Capture the cell that displays the provided text and extract its (x, y) central coordinate. 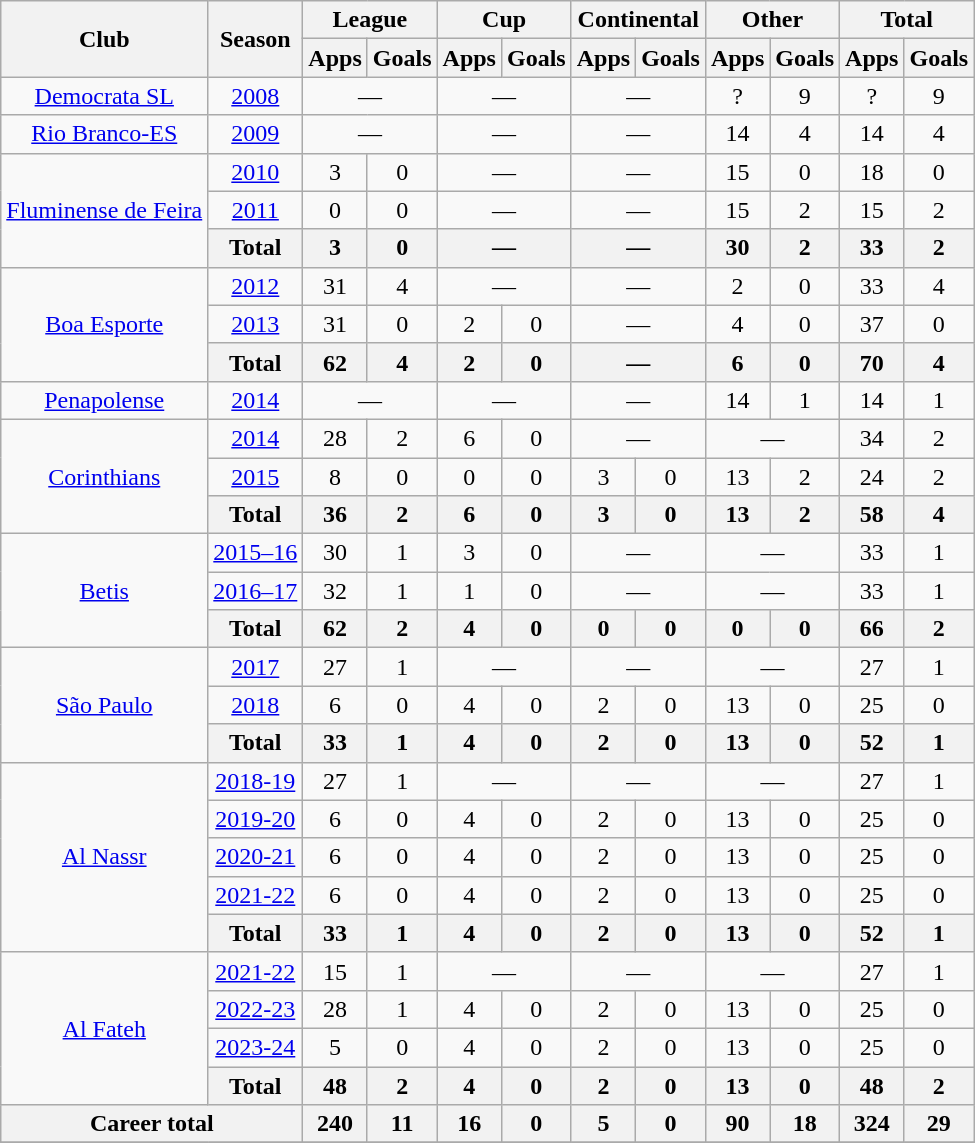
2012 (256, 286)
2010 (256, 172)
32 (335, 591)
34 (872, 438)
66 (872, 629)
8 (335, 477)
2022-23 (256, 1009)
Al Nassr (104, 857)
Season (256, 39)
Career total (152, 1124)
League (370, 20)
Betis (104, 591)
16 (469, 1124)
58 (872, 515)
11 (402, 1124)
37 (872, 324)
70 (872, 362)
2019-20 (256, 819)
2015–16 (256, 553)
2020-21 (256, 857)
2015 (256, 477)
Al Fateh (104, 1028)
2016–17 (256, 591)
Club (104, 39)
2018-19 (256, 781)
324 (872, 1124)
29 (939, 1124)
Cup (504, 20)
Boa Esporte (104, 324)
Democrata SL (104, 96)
Rio Branco-ES (104, 134)
Corinthians (104, 476)
2008 (256, 96)
2011 (256, 210)
24 (872, 477)
36 (335, 515)
Other (772, 20)
Continental (638, 20)
2009 (256, 134)
2018 (256, 705)
Penapolense (104, 400)
2017 (256, 667)
2013 (256, 324)
São Paulo (104, 705)
Fluminense de Feira (104, 210)
2023-24 (256, 1047)
90 (737, 1124)
240 (335, 1124)
